Return the (x, y) coordinate for the center point of the cell that contains the specified text.  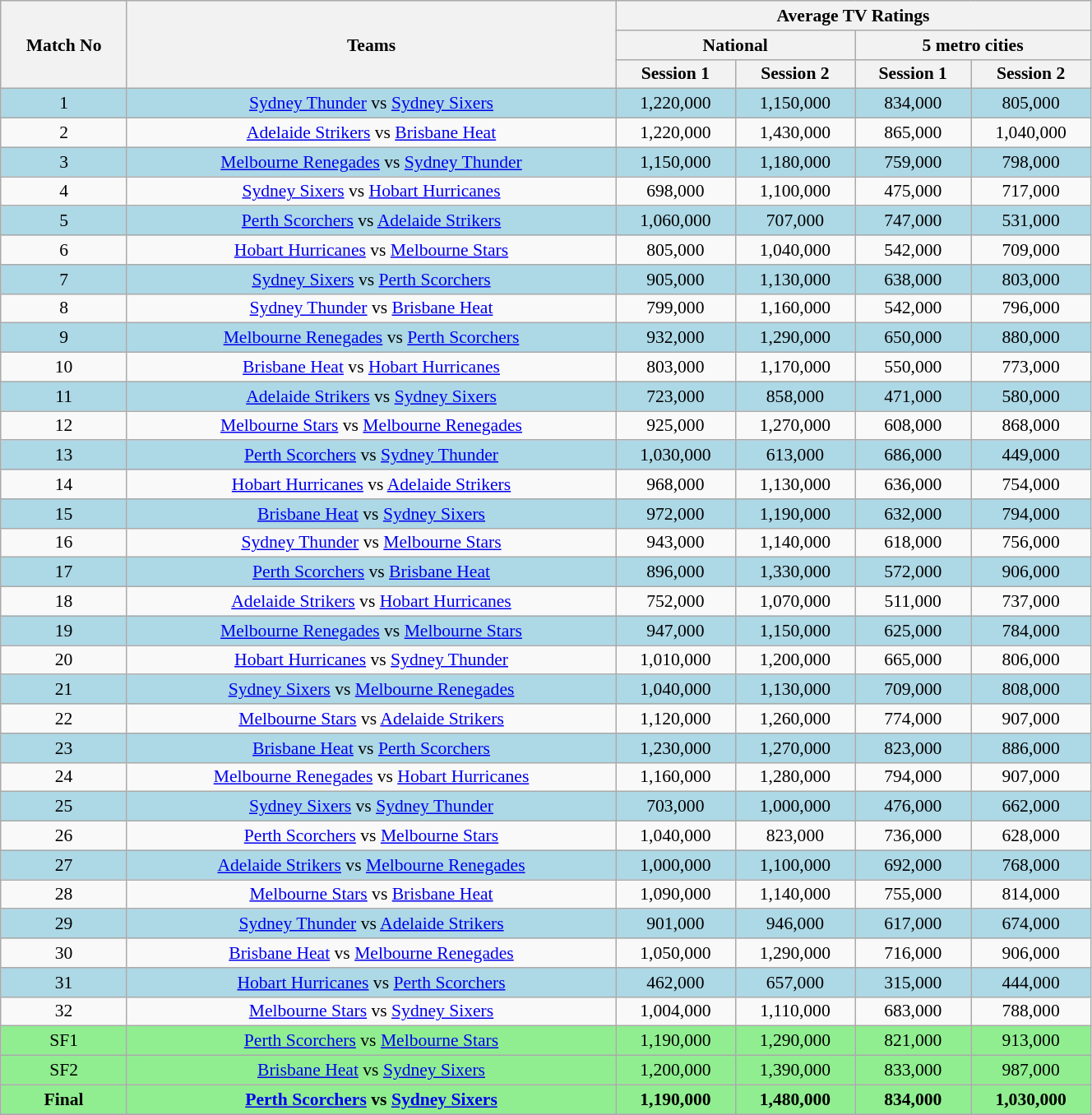
755,000 (913, 895)
18 (64, 602)
572,000 (913, 572)
Melbourne Stars vs Sydney Sixers (371, 1011)
858,000 (795, 396)
5 metro cities (974, 45)
784,000 (1031, 631)
1 (64, 104)
Adelaide Strikers vs Hobart Hurricanes (371, 602)
703,000 (676, 807)
Sydney Sixers vs Hobart Hurricanes (371, 192)
968,000 (676, 484)
Hobart Hurricanes vs Sydney Thunder (371, 660)
947,000 (676, 631)
Perth Scorchers vs Brisbane Heat (371, 572)
1,280,000 (795, 777)
1,050,000 (676, 953)
Sydney Thunder vs Adelaide Strikers (371, 924)
821,000 (913, 1041)
608,000 (913, 426)
25 (64, 807)
833,000 (913, 1071)
31 (64, 983)
638,000 (913, 280)
Brisbane Heat vs Perth Scorchers (371, 748)
868,000 (1031, 426)
747,000 (913, 221)
Match No (64, 44)
925,000 (676, 426)
1,060,000 (676, 221)
650,000 (913, 338)
6 (64, 250)
Melbourne Renegades vs Melbourne Stars (371, 631)
716,000 (913, 953)
774,000 (913, 719)
686,000 (913, 456)
17 (64, 572)
662,000 (1031, 807)
12 (64, 426)
Adelaide Strikers vs Melbourne Renegades (371, 865)
476,000 (913, 807)
1,170,000 (795, 368)
905,000 (676, 280)
1,004,000 (676, 1011)
723,000 (676, 396)
4 (64, 192)
1,260,000 (795, 719)
674,000 (1031, 924)
SF2 (64, 1071)
683,000 (913, 1011)
SF1 (64, 1041)
798,000 (1031, 162)
Sydney Sixers vs Melbourne Renegades (371, 690)
Hobart Hurricanes vs Adelaide Strikers (371, 484)
444,000 (1031, 983)
1,430,000 (795, 133)
901,000 (676, 924)
Sydney Sixers vs Sydney Thunder (371, 807)
531,000 (1031, 221)
550,000 (913, 368)
1,330,000 (795, 572)
692,000 (913, 865)
636,000 (913, 484)
768,000 (1031, 865)
628,000 (1031, 836)
1,480,000 (795, 1099)
Sydney Sixers vs Perth Scorchers (371, 280)
Sydney Thunder vs Melbourne Stars (371, 543)
Hobart Hurricanes vs Perth Scorchers (371, 983)
Adelaide Strikers vs Brisbane Heat (371, 133)
Brisbane Heat vs Hobart Hurricanes (371, 368)
896,000 (676, 572)
657,000 (795, 983)
Melbourne Stars vs Brisbane Heat (371, 895)
7 (64, 280)
Hobart Hurricanes vs Melbourne Stars (371, 250)
665,000 (913, 660)
Final (64, 1099)
5 (64, 221)
773,000 (1031, 368)
21 (64, 690)
Adelaide Strikers vs Sydney Sixers (371, 396)
315,000 (913, 983)
1,090,000 (676, 895)
32 (64, 1011)
1,070,000 (795, 602)
Melbourne Renegades vs Perth Scorchers (371, 338)
717,000 (1031, 192)
865,000 (913, 133)
1,180,000 (795, 162)
736,000 (913, 836)
Average TV Ratings (854, 16)
Teams (371, 44)
880,000 (1031, 338)
618,000 (913, 543)
14 (64, 484)
913,000 (1031, 1041)
752,000 (676, 602)
24 (64, 777)
788,000 (1031, 1011)
698,000 (676, 192)
Melbourne Stars vs Melbourne Renegades (371, 426)
Sydney Thunder vs Brisbane Heat (371, 308)
987,000 (1031, 1071)
511,000 (913, 602)
1,390,000 (795, 1071)
449,000 (1031, 456)
796,000 (1031, 308)
932,000 (676, 338)
19 (64, 631)
28 (64, 895)
737,000 (1031, 602)
11 (64, 396)
Brisbane Heat vs Melbourne Renegades (371, 953)
886,000 (1031, 748)
3 (64, 162)
2 (64, 133)
799,000 (676, 308)
462,000 (676, 983)
8 (64, 308)
475,000 (913, 192)
Perth Scorchers vs Sydney Sixers (371, 1099)
Melbourne Renegades vs Hobart Hurricanes (371, 777)
943,000 (676, 543)
707,000 (795, 221)
617,000 (913, 924)
9 (64, 338)
806,000 (1031, 660)
972,000 (676, 514)
632,000 (913, 514)
754,000 (1031, 484)
1,230,000 (676, 748)
22 (64, 719)
29 (64, 924)
National (735, 45)
Perth Scorchers vs Adelaide Strikers (371, 221)
613,000 (795, 456)
1,010,000 (676, 660)
30 (64, 953)
23 (64, 748)
Perth Scorchers vs Sydney Thunder (371, 456)
814,000 (1031, 895)
Melbourne Stars vs Adelaide Strikers (371, 719)
Melbourne Renegades vs Sydney Thunder (371, 162)
26 (64, 836)
625,000 (913, 631)
808,000 (1031, 690)
16 (64, 543)
580,000 (1031, 396)
20 (64, 660)
15 (64, 514)
471,000 (913, 396)
759,000 (913, 162)
13 (64, 456)
1,120,000 (676, 719)
10 (64, 368)
27 (64, 865)
Sydney Thunder vs Sydney Sixers (371, 104)
946,000 (795, 924)
1,110,000 (795, 1011)
756,000 (1031, 543)
